For the text-containing cell, return its midpoint in [x, y] coordinate format. 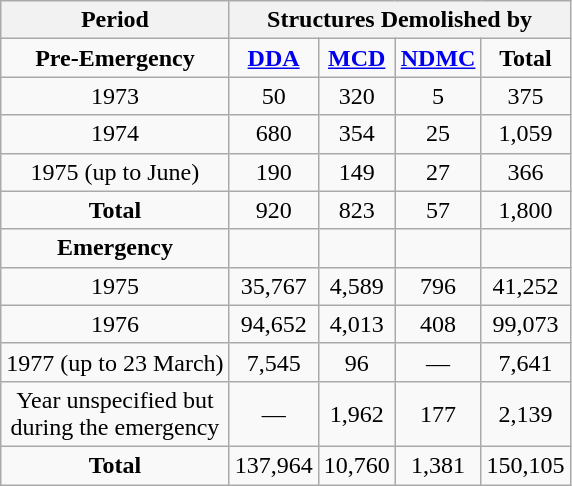
41,252 [526, 286]
25 [438, 134]
4,589 [356, 286]
796 [438, 286]
149 [356, 172]
1977 (up to 23 March) [115, 362]
DDA [274, 58]
99,073 [526, 324]
Structures Demolished by [400, 20]
1974 [115, 134]
4,013 [356, 324]
1975 (up to June) [115, 172]
7,641 [526, 362]
NDMC [438, 58]
5 [438, 96]
96 [356, 362]
50 [274, 96]
MCD [356, 58]
94,652 [274, 324]
1,800 [526, 210]
35,767 [274, 286]
177 [438, 414]
7,545 [274, 362]
150,105 [526, 465]
1,381 [438, 465]
366 [526, 172]
137,964 [274, 465]
354 [356, 134]
1,962 [356, 414]
1975 [115, 286]
823 [356, 210]
1973 [115, 96]
408 [438, 324]
920 [274, 210]
Pre-Emergency [115, 58]
1,059 [526, 134]
Period [115, 20]
27 [438, 172]
2,139 [526, 414]
Emergency [115, 248]
10,760 [356, 465]
57 [438, 210]
1976 [115, 324]
190 [274, 172]
Year unspecified butduring the emergency [115, 414]
320 [356, 96]
375 [526, 96]
680 [274, 134]
